Scan for the cell matching the given text and deliver its [X, Y] coordinate at center. 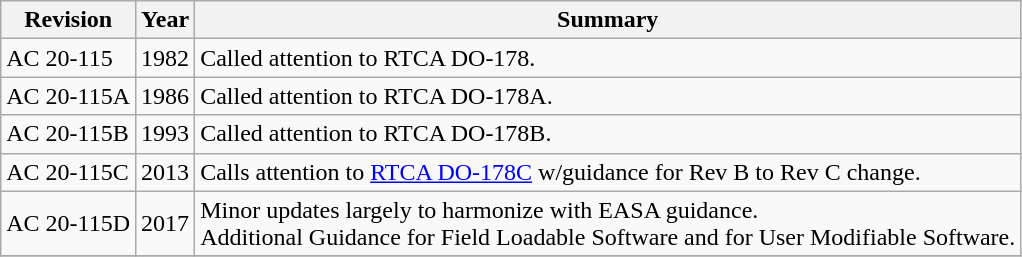
1982 [166, 58]
Calls attention to RTCA DO-178C w/guidance for Rev B to Rev C change. [608, 172]
Year [166, 20]
2017 [166, 224]
2013 [166, 172]
Minor updates largely to harmonize with EASA guidance.Additional Guidance for Field Loadable Software and for User Modifiable Software. [608, 224]
1993 [166, 134]
Revision [68, 20]
AC 20-115B [68, 134]
Called attention to RTCA DO-178B. [608, 134]
Called attention to RTCA DO-178. [608, 58]
1986 [166, 96]
Summary [608, 20]
Called attention to RTCA DO-178A. [608, 96]
AC 20-115D [68, 224]
AC 20-115A [68, 96]
AC 20-115C [68, 172]
AC 20-115 [68, 58]
